Provide the [X, Y] coordinate of the cell's center where the given text is located.  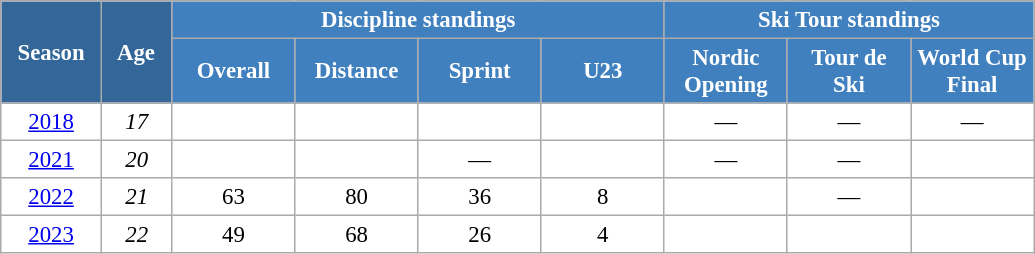
26 [480, 235]
4 [602, 235]
20 [136, 160]
Age [136, 52]
Sprint [480, 72]
Overall [234, 72]
Season [52, 52]
NordicOpening [726, 72]
2021 [52, 160]
63 [234, 197]
80 [356, 197]
21 [136, 197]
36 [480, 197]
2023 [52, 235]
Tour deSki [848, 72]
22 [136, 235]
Discipline standings [418, 20]
68 [356, 235]
Distance [356, 72]
49 [234, 235]
World CupFinal [972, 72]
2022 [52, 197]
8 [602, 197]
U23 [602, 72]
2018 [52, 122]
Ski Tour standings [848, 20]
17 [136, 122]
